Search for the cell housing the specified text and yield its [X, Y] center coordinate. 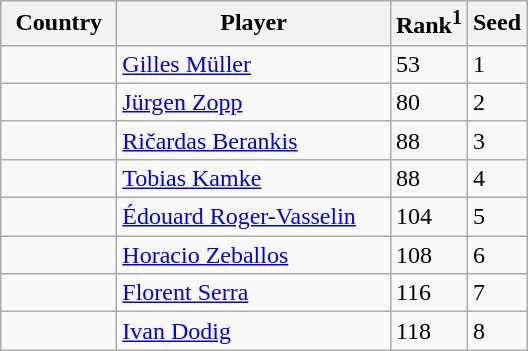
80 [428, 102]
Rank1 [428, 24]
Édouard Roger-Vasselin [254, 217]
Jürgen Zopp [254, 102]
Horacio Zeballos [254, 255]
108 [428, 255]
5 [496, 217]
1 [496, 64]
53 [428, 64]
8 [496, 331]
3 [496, 140]
7 [496, 293]
118 [428, 331]
2 [496, 102]
Florent Serra [254, 293]
104 [428, 217]
Ričardas Berankis [254, 140]
116 [428, 293]
Player [254, 24]
4 [496, 178]
6 [496, 255]
Country [59, 24]
Tobias Kamke [254, 178]
Ivan Dodig [254, 331]
Gilles Müller [254, 64]
Seed [496, 24]
